Scan for the cell matching the given text and deliver its [X, Y] coordinate at center. 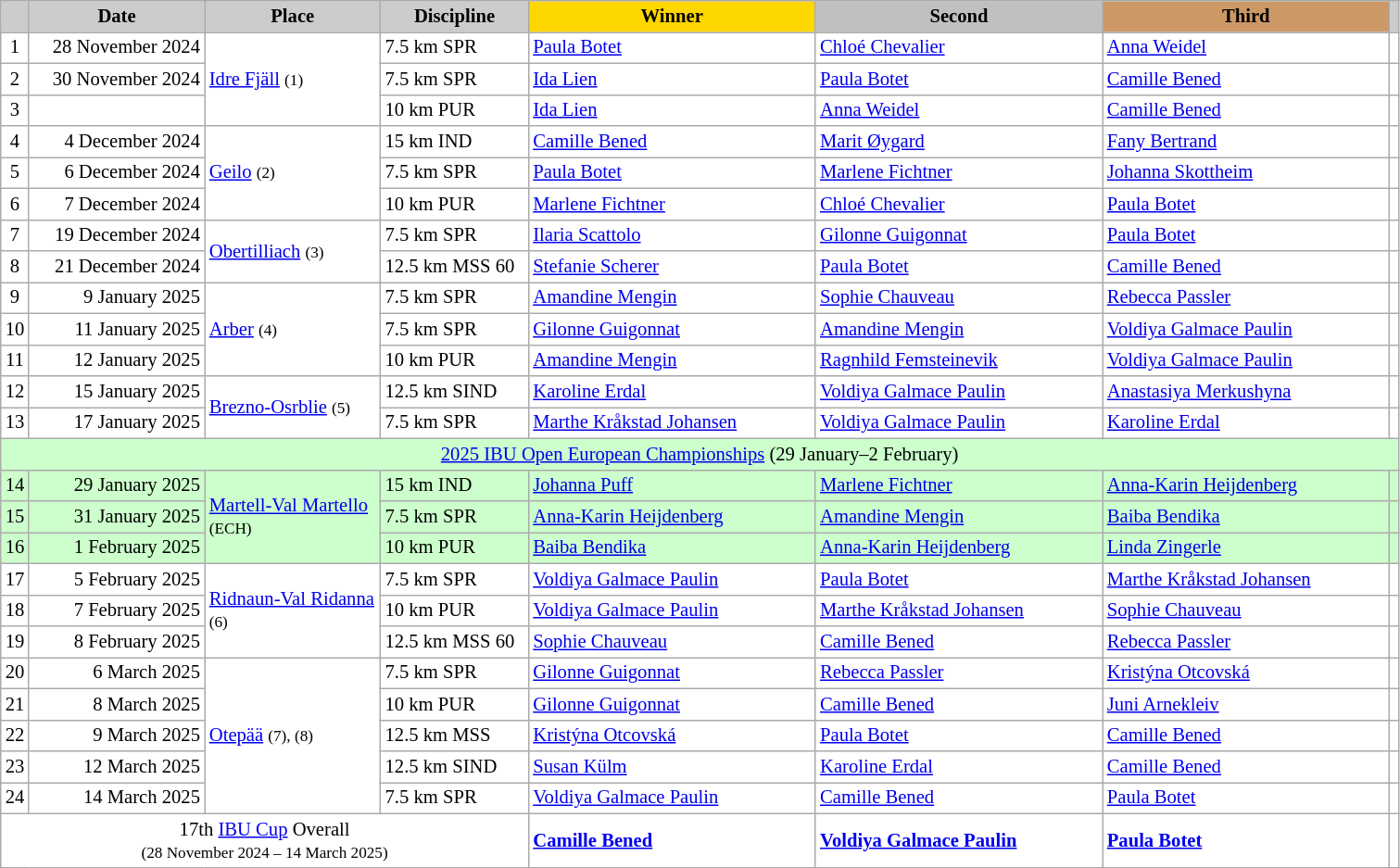
30 November 2024 [117, 79]
8 February 2025 [117, 642]
17 January 2025 [117, 422]
14 March 2025 [117, 798]
2 [15, 79]
Johanna Skottheim [1246, 172]
29 January 2025 [117, 485]
Third [1246, 16]
Anastasiya Merkushyna [1246, 392]
Geilo (2) [293, 172]
16 [15, 547]
12.5 km MSS [455, 736]
9 January 2025 [117, 297]
21 December 2024 [117, 266]
23 [15, 766]
3 [15, 110]
Ridnaun-Val Ridanna (6) [293, 610]
10 [15, 329]
24 [15, 798]
6 December 2024 [117, 172]
Discipline [455, 16]
Brezno-Osrblie (5) [293, 408]
6 March 2025 [117, 673]
1 February 2025 [117, 547]
13 [15, 422]
8 [15, 266]
5 [15, 172]
31 January 2025 [117, 516]
Place [293, 16]
Fany Bertrand [1246, 142]
Stefanie Scherer [672, 266]
4 December 2024 [117, 142]
18 [15, 610]
Martell-Val Martello (ECH) [293, 517]
12 March 2025 [117, 766]
28 November 2024 [117, 47]
11 January 2025 [117, 329]
15 [15, 516]
22 [15, 736]
Ilaria Scattolo [672, 235]
Ragnhild Femsteinevik [959, 360]
12 [15, 392]
20 [15, 673]
Marit Øygard [959, 142]
4 [15, 142]
Winner [672, 16]
Second [959, 16]
Linda Zingerle [1246, 547]
6 [15, 204]
19 December 2024 [117, 235]
7 December 2024 [117, 204]
8 March 2025 [117, 704]
9 [15, 297]
15 January 2025 [117, 392]
Susan Külm [672, 766]
12 January 2025 [117, 360]
2025 IBU Open European Championships (29 January–2 February) [700, 454]
17 [15, 579]
9 March 2025 [117, 736]
21 [15, 704]
14 [15, 485]
7 [15, 235]
Juni Arnekleiv [1246, 704]
7 February 2025 [117, 610]
Arber (4) [293, 328]
Johanna Puff [672, 485]
11 [15, 360]
19 [15, 642]
Obertilliach (3) [293, 251]
Idre Fjäll (1) [293, 78]
Date [117, 16]
Otepää (7), (8) [293, 736]
1 [15, 47]
5 February 2025 [117, 579]
17th IBU Cup Overall(28 November 2024 – 14 March 2025) [265, 840]
